Provide the (X, Y) coordinate of the cell's center where the given text is located.  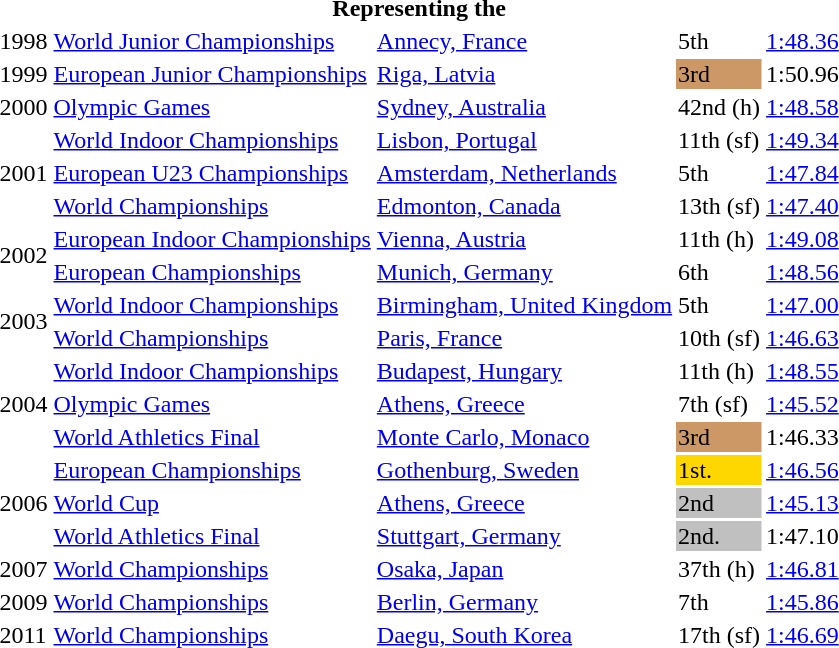
Lisbon, Portugal (524, 140)
Paris, France (524, 338)
European Indoor Championships (212, 239)
2nd (720, 503)
Sydney, Australia (524, 107)
1st. (720, 470)
11th (sf) (720, 140)
European Junior Championships (212, 74)
Monte Carlo, Monaco (524, 437)
6th (720, 272)
13th (sf) (720, 206)
World Junior Championships (212, 41)
Riga, Latvia (524, 74)
Budapest, Hungary (524, 371)
7th (720, 602)
European U23 Championships (212, 173)
Osaka, Japan (524, 569)
Vienna, Austria (524, 239)
Birmingham, United Kingdom (524, 305)
Berlin, Germany (524, 602)
10th (sf) (720, 338)
Annecy, France (524, 41)
2nd. (720, 536)
37th (h) (720, 569)
7th (sf) (720, 404)
Munich, Germany (524, 272)
Amsterdam, Netherlands (524, 173)
World Cup (212, 503)
42nd (h) (720, 107)
Stuttgart, Germany (524, 536)
Gothenburg, Sweden (524, 470)
Edmonton, Canada (524, 206)
